Identify which cell holds the provided text, then report its (x, y) central coordinate. 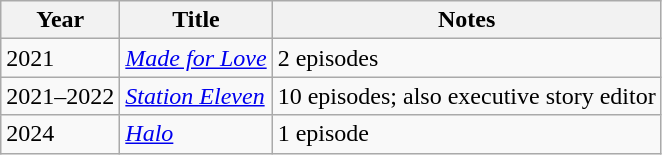
Made for Love (196, 58)
10 episodes; also executive story editor (466, 96)
1 episode (466, 134)
Station Eleven (196, 96)
2021–2022 (60, 96)
2024 (60, 134)
2 episodes (466, 58)
Title (196, 20)
Halo (196, 134)
Year (60, 20)
Notes (466, 20)
2021 (60, 58)
